Output the [x, y] coordinate of the center of the cell containing the given text.  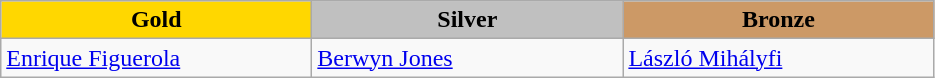
Gold [156, 20]
Enrique Figuerola [156, 58]
Silver [468, 20]
László Mihályfi [778, 58]
Berwyn Jones [468, 58]
Bronze [778, 20]
